Locate the cell with the specified text and output its (X, Y) center coordinate. 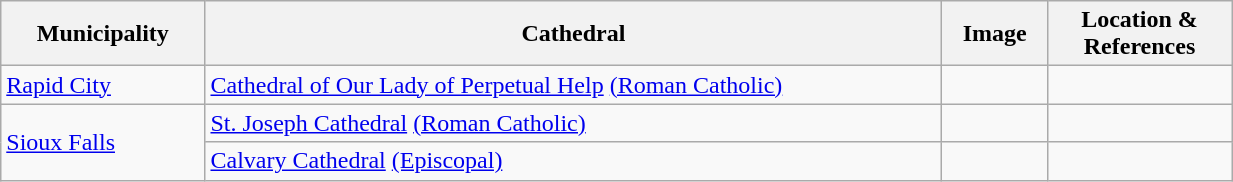
Cathedral of Our Lady of Perpetual Help (Roman Catholic) (574, 85)
St. Joseph Cathedral (Roman Catholic) (574, 123)
Sioux Falls (103, 142)
Rapid City (103, 85)
Image (995, 34)
Location & References (1139, 34)
Cathedral (574, 34)
Calvary Cathedral (Episcopal) (574, 161)
Municipality (103, 34)
